Output the [x, y] coordinate of the center of the cell containing the given text.  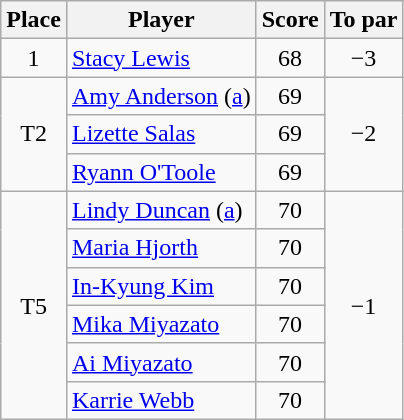
−2 [364, 134]
T5 [34, 305]
Karrie Webb [161, 400]
Score [290, 20]
Lizette Salas [161, 134]
68 [290, 58]
Amy Anderson (a) [161, 96]
Stacy Lewis [161, 58]
Maria Hjorth [161, 248]
Mika Miyazato [161, 324]
Player [161, 20]
Place [34, 20]
In-Kyung Kim [161, 286]
−1 [364, 305]
Lindy Duncan (a) [161, 210]
1 [34, 58]
T2 [34, 134]
Ryann O'Toole [161, 172]
To par [364, 20]
Ai Miyazato [161, 362]
−3 [364, 58]
